Capture the cell that displays the provided text and extract its [x, y] central coordinate. 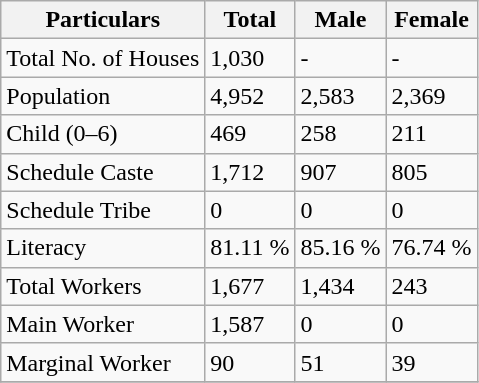
Schedule Caste [103, 172]
2,369 [432, 96]
258 [340, 134]
2,583 [340, 96]
Literacy [103, 248]
81.11 % [250, 248]
Total [250, 20]
Female [432, 20]
Child (0–6) [103, 134]
1,677 [250, 286]
211 [432, 134]
39 [432, 362]
Particulars [103, 20]
4,952 [250, 96]
76.74 % [432, 248]
90 [250, 362]
805 [432, 172]
Male [340, 20]
51 [340, 362]
243 [432, 286]
907 [340, 172]
Schedule Tribe [103, 210]
469 [250, 134]
Main Worker [103, 324]
Marginal Worker [103, 362]
85.16 % [340, 248]
Total No. of Houses [103, 58]
Population [103, 96]
1,030 [250, 58]
1,587 [250, 324]
1,434 [340, 286]
1,712 [250, 172]
Total Workers [103, 286]
